Locate the cell with the specified text and output its (X, Y) center coordinate. 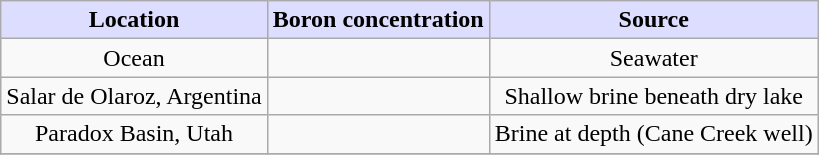
Source (654, 20)
Ocean (134, 58)
Seawater (654, 58)
Boron concentration (378, 20)
Brine at depth (Cane Creek well) (654, 134)
Paradox Basin, Utah (134, 134)
Salar de Olaroz, Argentina (134, 96)
Location (134, 20)
Shallow brine beneath dry lake (654, 96)
